Return the [x, y] coordinate for the center point of the cell that contains the specified text.  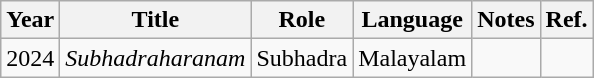
Role [302, 20]
Notes [506, 20]
Malayalam [412, 58]
Subhadra [302, 58]
2024 [30, 58]
Language [412, 20]
Year [30, 20]
Subhadraharanam [156, 58]
Title [156, 20]
Ref. [566, 20]
